From the cell containing the given text, extract its center point as (X, Y) coordinate. 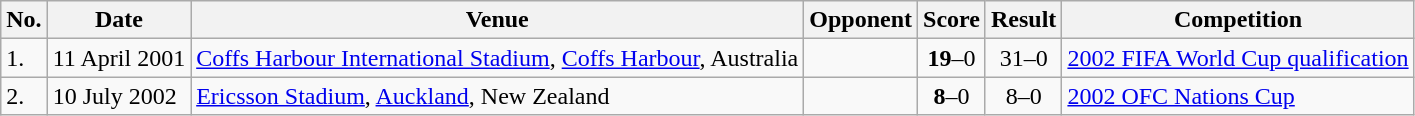
Coffs Harbour International Stadium, Coffs Harbour, Australia (498, 58)
Date (119, 20)
Venue (498, 20)
Opponent (861, 20)
19–0 (952, 58)
Ericsson Stadium, Auckland, New Zealand (498, 96)
10 July 2002 (119, 96)
1. (24, 58)
2002 FIFA World Cup qualification (1238, 58)
11 April 2001 (119, 58)
2002 OFC Nations Cup (1238, 96)
Result (1023, 20)
31–0 (1023, 58)
Score (952, 20)
2. (24, 96)
Competition (1238, 20)
No. (24, 20)
